Return the (X, Y) coordinate for the center point of the cell that contains the specified text.  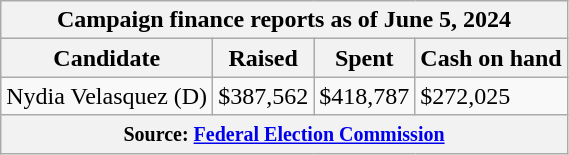
$418,787 (364, 96)
Cash on hand (491, 58)
$387,562 (264, 96)
$272,025 (491, 96)
Nydia Velasquez (D) (107, 96)
Spent (364, 58)
Candidate (107, 58)
Raised (264, 58)
Source: Federal Election Commission (284, 134)
Campaign finance reports as of June 5, 2024 (284, 20)
